Pinpoint the cell where the given text exists, returning its (x, y) midpoint coordinate. 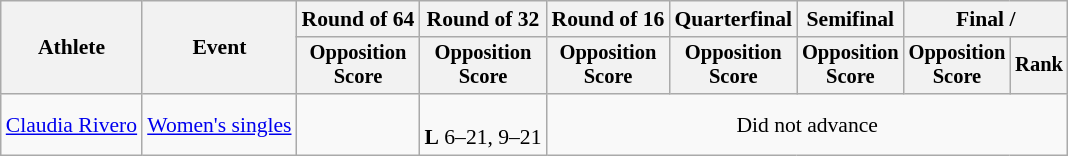
Round of 32 (482, 19)
L 6–21, 9–21 (482, 124)
Semifinal (850, 19)
Did not advance (808, 124)
Quarterfinal (733, 19)
Rank (1039, 66)
Final / (986, 19)
Event (219, 48)
Claudia Rivero (72, 124)
Athlete (72, 48)
Round of 16 (608, 19)
Round of 64 (358, 19)
Women's singles (219, 124)
